Output the [X, Y] coordinate of the center of the cell containing the given text.  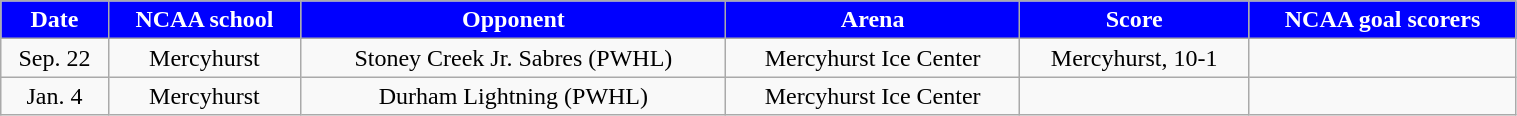
Durham Lightning (PWHL) [514, 96]
NCAA school [204, 20]
Jan. 4 [54, 96]
Stoney Creek Jr. Sabres (PWHL) [514, 58]
Opponent [514, 20]
NCAA goal scorers [1382, 20]
Sep. 22 [54, 58]
Arena [872, 20]
Score [1134, 20]
Mercyhurst, 10-1 [1134, 58]
Date [54, 20]
